Provide the [X, Y] coordinate of the cell's center where the given text is located.  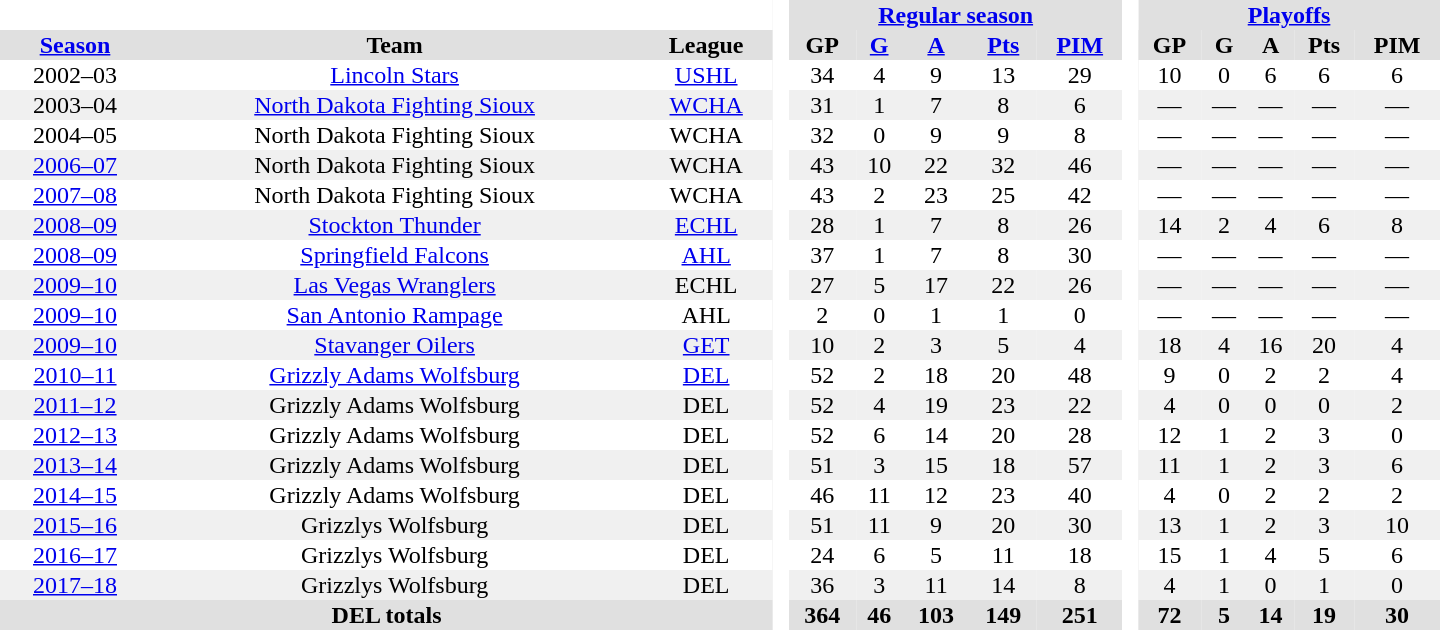
16 [1270, 345]
2003–04 [75, 105]
Lincoln Stars [394, 75]
364 [822, 615]
72 [1170, 615]
Springfield Falcons [394, 255]
48 [1080, 375]
USHL [706, 75]
Playoffs [1289, 15]
2007–08 [75, 195]
24 [822, 555]
2006–07 [75, 165]
42 [1080, 195]
Las Vegas Wranglers [394, 285]
2015–16 [75, 525]
17 [936, 285]
Season [75, 45]
San Antonio Rampage [394, 315]
Stockton Thunder [394, 225]
2010–11 [75, 375]
37 [822, 255]
2012–13 [75, 435]
GET [706, 345]
57 [1080, 465]
2002–03 [75, 75]
103 [936, 615]
Regular season [956, 15]
Team [394, 45]
34 [822, 75]
Stavanger Oilers [394, 345]
29 [1080, 75]
149 [1004, 615]
25 [1004, 195]
27 [822, 285]
31 [822, 105]
251 [1080, 615]
2004–05 [75, 135]
League [706, 45]
2016–17 [75, 555]
40 [1080, 495]
2014–15 [75, 495]
36 [822, 585]
DEL totals [386, 615]
2017–18 [75, 585]
2011–12 [75, 405]
2013–14 [75, 465]
